Locate the cell with the specified text and output its (X, Y) center coordinate. 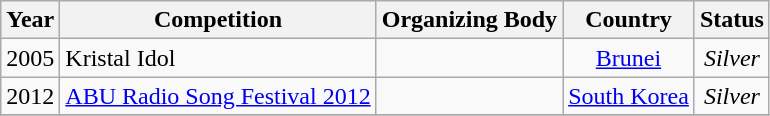
2012 (30, 96)
Brunei (629, 58)
Year (30, 20)
Organizing Body (469, 20)
2005 (30, 58)
South Korea (629, 96)
Kristal Idol (218, 58)
Status (732, 20)
Competition (218, 20)
Country (629, 20)
ABU Radio Song Festival 2012 (218, 96)
